Scan for the cell matching the given text and deliver its [X, Y] coordinate at center. 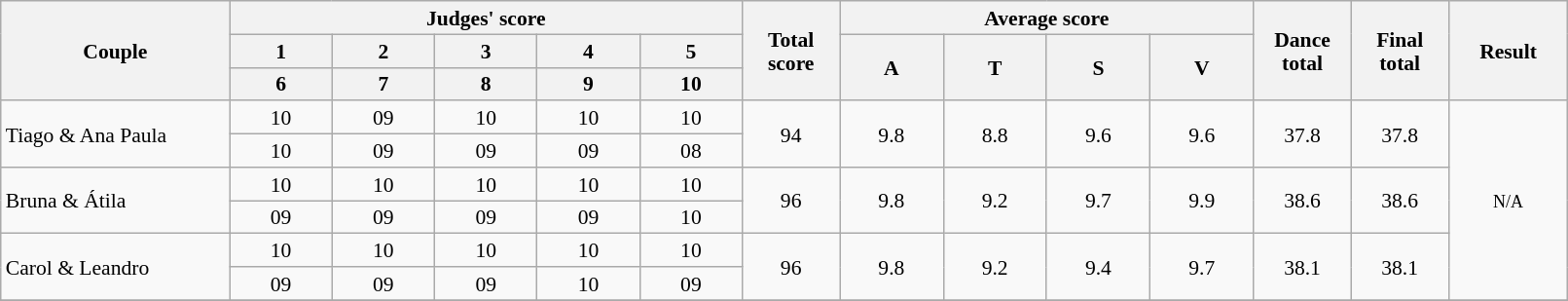
4 [588, 51]
T [995, 67]
Final total [1400, 51]
Couple [115, 51]
8 [487, 84]
3 [487, 51]
8.8 [995, 134]
Dance total [1302, 51]
5 [691, 51]
Bruna & Átila [115, 201]
Result [1509, 51]
S [1098, 67]
1 [280, 51]
Average score [1047, 18]
V [1202, 67]
9 [588, 84]
Tiago & Ana Paula [115, 134]
N/A [1509, 201]
7 [383, 84]
Judges' score [487, 18]
9.9 [1202, 201]
94 [791, 134]
Carol & Leandro [115, 267]
9.4 [1098, 267]
6 [280, 84]
A [892, 67]
08 [691, 151]
Total score [791, 51]
2 [383, 51]
